From the cell containing the given text, extract its center point as (X, Y) coordinate. 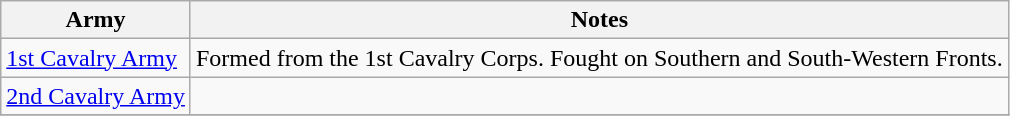
Army (96, 20)
Notes (599, 20)
2nd Cavalry Army (96, 96)
Formed from the 1st Cavalry Corps. Fought on Southern and South-Western Fronts. (599, 58)
1st Cavalry Army (96, 58)
